Output the [x, y] coordinate of the center of the cell containing the given text.  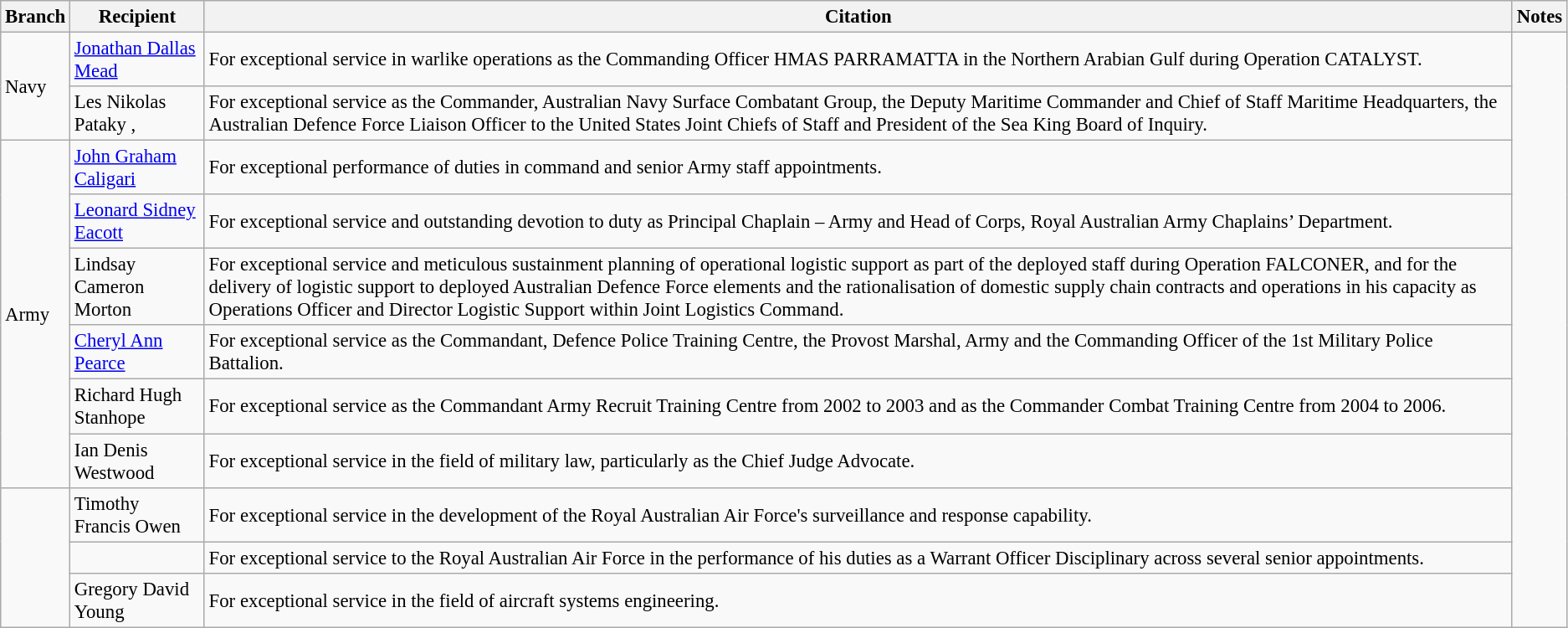
Recipient [137, 17]
Richard Hugh Stanhope [137, 407]
For exceptional service in warlike operations as the Commanding Officer HMAS PARRAMATTA in the Northern Arabian Gulf during Operation CATALYST. [858, 60]
For exceptional service and outstanding devotion to duty as Principal Chaplain – Army and Head of Corps, Royal Australian Army Chaplains’ Department. [858, 221]
For exceptional service in the field of military law, particularly as the Chief Judge Advocate. [858, 461]
Army [35, 315]
Gregory David Young [137, 600]
Ian Denis Westwood [137, 461]
Les Nikolas Pataky , [137, 114]
Branch [35, 17]
Navy [35, 87]
For exceptional service in the field of aircraft systems engineering. [858, 600]
Notes [1540, 17]
For exceptional service in the development of the Royal Australian Air Force's surveillance and response capability. [858, 514]
Timothy Francis Owen [137, 514]
Leonard Sidney Eacott [137, 221]
Lindsay Cameron Morton [137, 287]
Cheryl Ann Pearce [137, 352]
Jonathan Dallas Mead [137, 60]
John Graham Caligari [137, 167]
Citation [858, 17]
For exceptional performance of duties in command and senior Army staff appointments. [858, 167]
